Search for the cell housing the specified text and yield its [x, y] center coordinate. 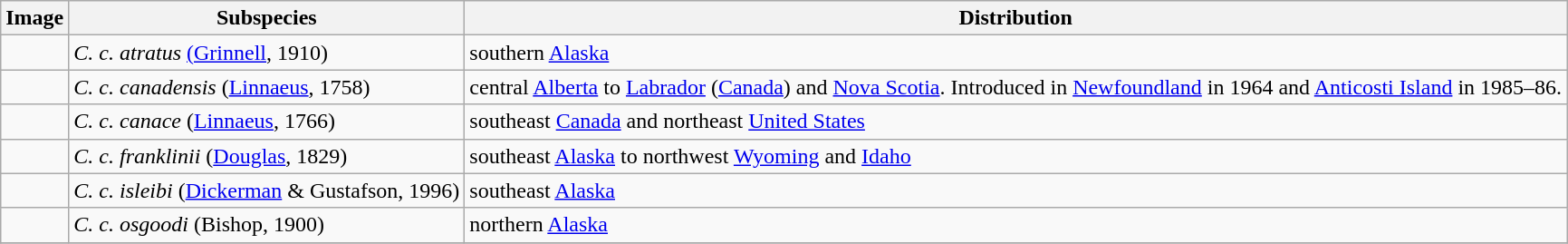
Distribution [1016, 18]
southeast Canada and northeast United States [1016, 122]
central Alberta to Labrador (Canada) and Nova Scotia. Introduced in Newfoundland in 1964 and Anticosti Island in 1985–86. [1016, 87]
C. c. canadensis (Linnaeus, 1758) [266, 87]
C. c. isleibi (Dickerman & Gustafson, 1996) [266, 190]
C. c. osgoodi (Bishop, 1900) [266, 225]
Subspecies [266, 18]
Image [34, 18]
C. c. franklinii (Douglas, 1829) [266, 156]
C. c. canace (Linnaeus, 1766) [266, 122]
C. c. atratus (Grinnell, 1910) [266, 53]
southern Alaska [1016, 53]
southeast Alaska to northwest Wyoming and Idaho [1016, 156]
northern Alaska [1016, 225]
southeast Alaska [1016, 190]
